For the text-containing cell, return its midpoint in (X, Y) coordinate format. 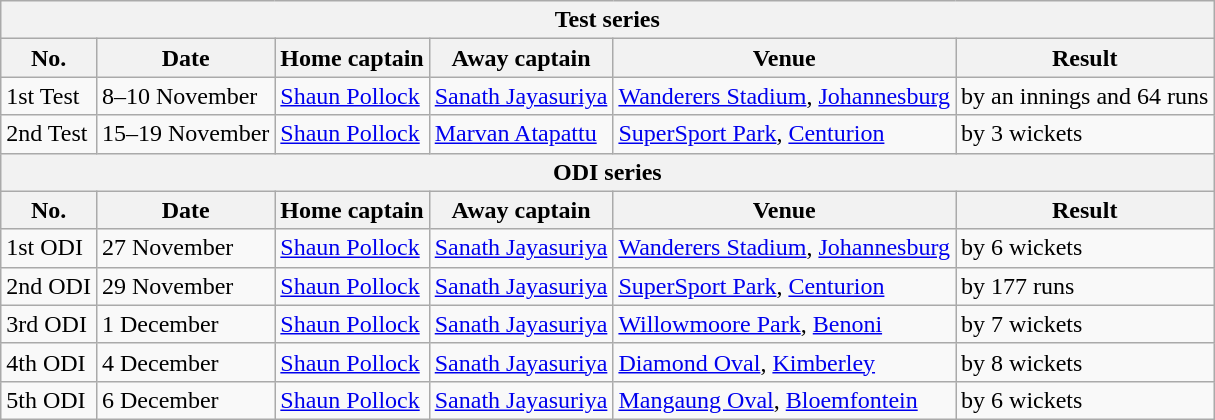
2nd ODI (49, 286)
by 7 wickets (1085, 324)
2nd Test (49, 134)
6 December (185, 400)
Mangaung Oval, Bloemfontein (784, 400)
3rd ODI (49, 324)
ODI series (608, 172)
by 177 runs (1085, 286)
by 3 wickets (1085, 134)
by 8 wickets (1085, 362)
1st Test (49, 96)
29 November (185, 286)
4 December (185, 362)
15–19 November (185, 134)
1st ODI (49, 248)
4th ODI (49, 362)
Test series (608, 20)
1 December (185, 324)
8–10 November (185, 96)
Diamond Oval, Kimberley (784, 362)
by an innings and 64 runs (1085, 96)
Willowmoore Park, Benoni (784, 324)
Marvan Atapattu (521, 134)
5th ODI (49, 400)
27 November (185, 248)
